Detect which cell encompasses the target text, then output its [X, Y] center coordinate. 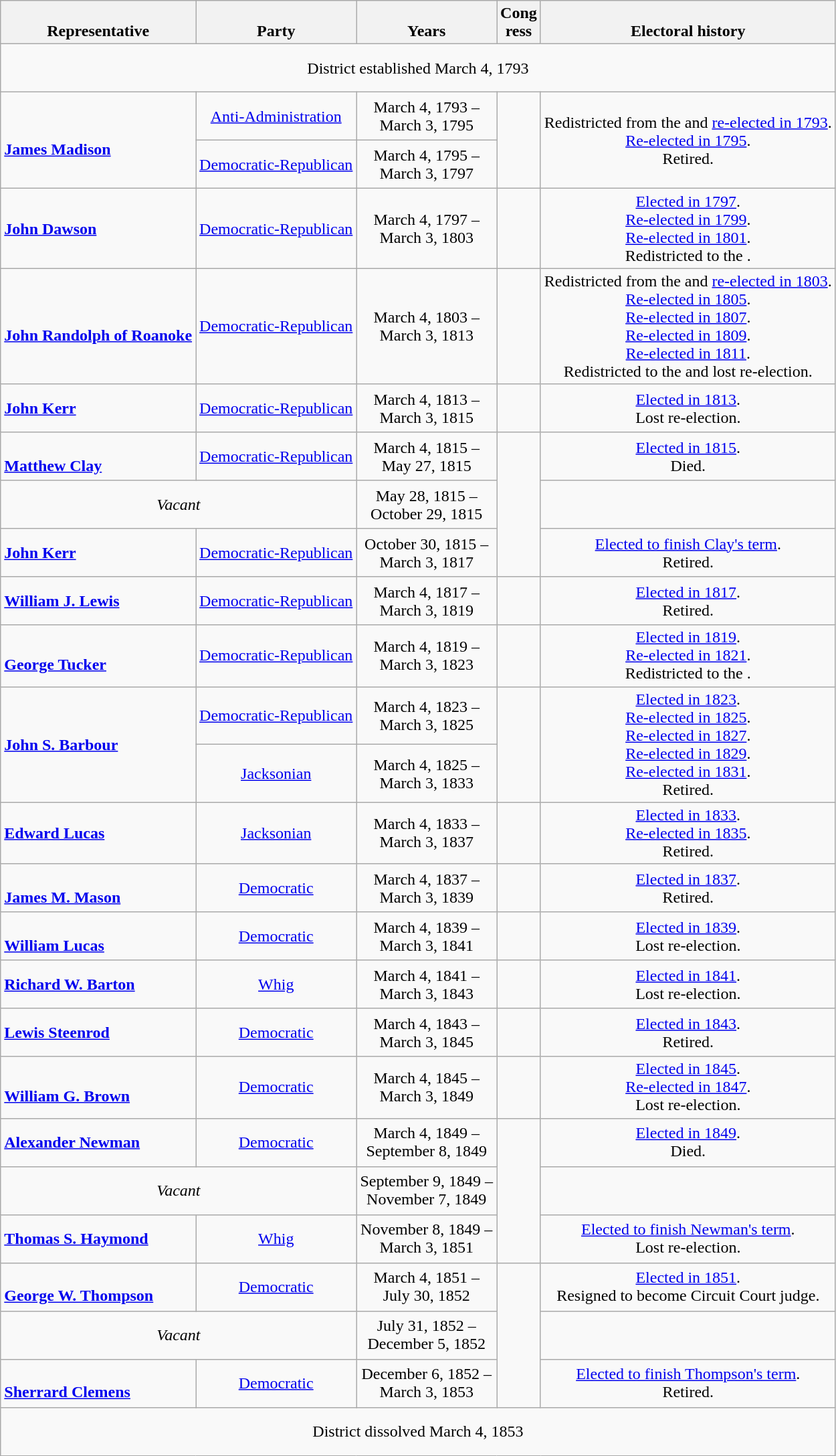
James M. Mason [98, 888]
Congress [519, 23]
Matthew Clay [98, 456]
Elected in 1845.Re-elected in 1847.Lost re-election. [688, 1087]
George Tucker [98, 656]
John Dawson [98, 229]
Elected in 1851.Resigned to become Circuit Court judge. [688, 1287]
March 4, 1837 –March 3, 1839 [427, 888]
March 4, 1823 –March 3, 1825 [427, 716]
Elected in 1833.Re-elected in 1835.Retired. [688, 833]
Sherrard Clemens [98, 1383]
Years [427, 23]
Elected in 1823.Re-elected in 1825.Re-elected in 1827.Re-elected in 1829.Re-elected in 1831.Retired. [688, 744]
Thomas S. Haymond [98, 1239]
William G. Brown [98, 1087]
Elected in 1843.Retired. [688, 1032]
March 4, 1833 –March 3, 1837 [427, 833]
Elected in 1817.Retired. [688, 601]
Party [276, 23]
Redistricted from the and re-elected in 1793.Re-elected in 1795.Retired. [688, 141]
District established March 4, 1793 [418, 68]
March 4, 1819 –March 3, 1823 [427, 656]
March 4, 1825 –March 3, 1833 [427, 773]
Elected in 1849.Died. [688, 1142]
March 4, 1817 –March 3, 1819 [427, 601]
March 4, 1843 –March 3, 1845 [427, 1032]
March 4, 1849 –September 8, 1849 [427, 1142]
March 4, 1797 –March 3, 1803 [427, 229]
March 4, 1813 –March 3, 1815 [427, 408]
March 4, 1845 –March 3, 1849 [427, 1087]
Elected in 1839.Lost re-election. [688, 936]
November 8, 1849 –March 3, 1851 [427, 1239]
William Lucas [98, 936]
March 4, 1795 –March 3, 1797 [427, 165]
William J. Lewis [98, 601]
Elected to finish Thompson's term.Retired. [688, 1383]
John S. Barbour [98, 744]
James Madison [98, 141]
Elected in 1815.Died. [688, 456]
John Randolph of Roanoke [98, 327]
July 31, 1852 –December 5, 1852 [427, 1335]
Elected to finish Clay's term.Retired. [688, 553]
Representative [98, 23]
Lewis Steenrod [98, 1032]
March 4, 1793 –March 3, 1795 [427, 116]
Elected to finish Newman's term.Lost re-election. [688, 1239]
Anti-Administration [276, 116]
Edward Lucas [98, 833]
George W. Thompson [98, 1287]
March 4, 1815 –May 27, 1815 [427, 456]
Elected in 1797.Re-elected in 1799.Re-elected in 1801.Redistricted to the . [688, 229]
Elected in 1813.Lost re-election. [688, 408]
March 4, 1803 –March 3, 1813 [427, 327]
Alexander Newman [98, 1142]
March 4, 1839 –March 3, 1841 [427, 936]
October 30, 1815 –March 3, 1817 [427, 553]
September 9, 1849 –November 7, 1849 [427, 1190]
District dissolved March 4, 1853 [418, 1431]
Elected in 1841.Lost re-election. [688, 984]
Elected in 1819.Re-elected in 1821.Redistricted to the . [688, 656]
Electoral history [688, 23]
May 28, 1815 –October 29, 1815 [427, 505]
Richard W. Barton [98, 984]
December 6, 1852 –March 3, 1853 [427, 1383]
March 4, 1851 –July 30, 1852 [427, 1287]
March 4, 1841 –March 3, 1843 [427, 984]
Elected in 1837.Retired. [688, 888]
